Pinpoint the cell where the given text exists, returning its [X, Y] midpoint coordinate. 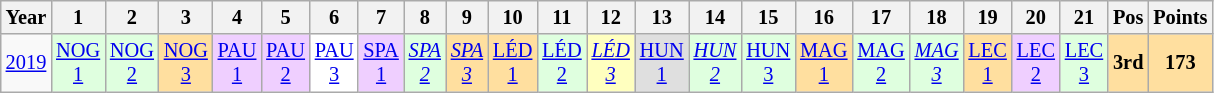
4 [238, 17]
MAG3 [937, 63]
HUN1 [662, 63]
SPA1 [380, 63]
SPA2 [425, 63]
PAU2 [286, 63]
LÉD3 [611, 63]
16 [824, 17]
Points [1180, 17]
21 [1084, 17]
10 [512, 17]
LEC2 [1036, 63]
LEC3 [1084, 63]
18 [937, 17]
14 [716, 17]
NOG2 [132, 63]
HUN2 [716, 63]
HUN3 [768, 63]
PAU1 [238, 63]
11 [562, 17]
19 [987, 17]
20 [1036, 17]
15 [768, 17]
MAG1 [824, 63]
9 [467, 17]
LÉD2 [562, 63]
13 [662, 17]
1 [78, 17]
2019 [26, 63]
173 [1180, 63]
LEC1 [987, 63]
SPA3 [467, 63]
Pos [1128, 17]
NOG3 [186, 63]
NOG1 [78, 63]
MAG2 [880, 63]
7 [380, 17]
5 [286, 17]
3 [186, 17]
PAU3 [334, 63]
17 [880, 17]
3rd [1128, 63]
LÉD1 [512, 63]
8 [425, 17]
2 [132, 17]
12 [611, 17]
Year [26, 17]
6 [334, 17]
